Find where the given text appears and provide that cell's center as (X, Y) coordinate. 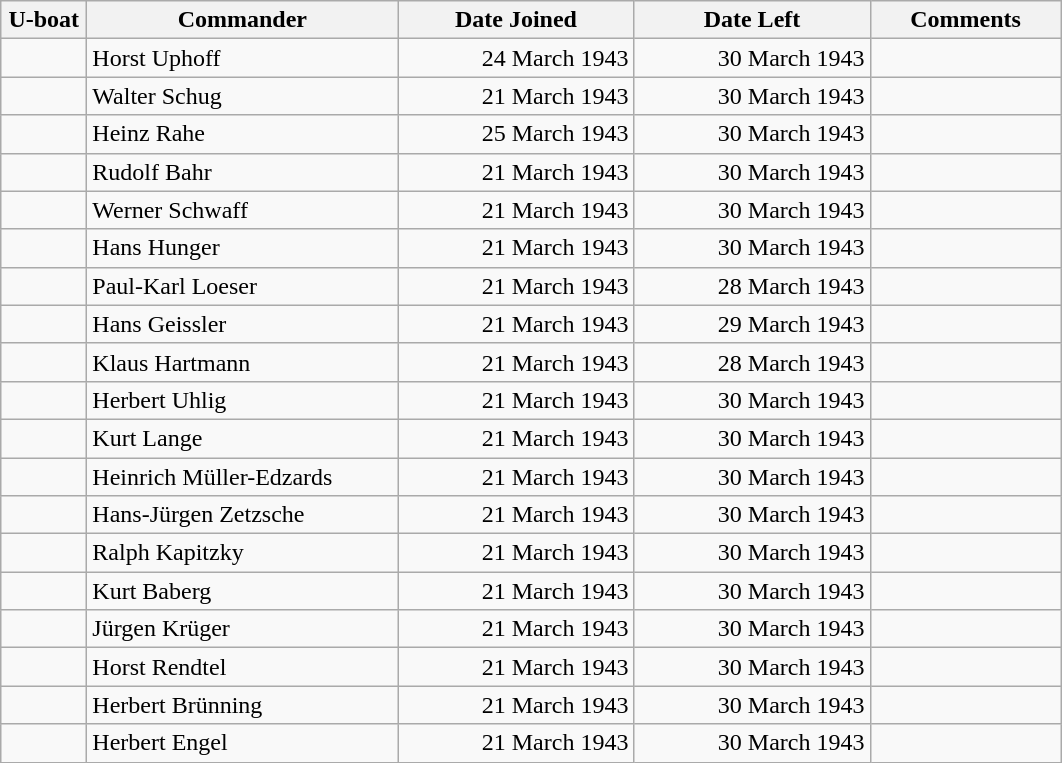
Comments (966, 20)
Heinrich Müller-Edzards (242, 477)
Herbert Brünning (242, 705)
Herbert Engel (242, 743)
Ralph Kapitzky (242, 553)
25 March 1943 (516, 134)
Commander (242, 20)
Kurt Baberg (242, 591)
Horst Uphoff (242, 58)
Hans-Jürgen Zetzsche (242, 515)
Hans Hunger (242, 248)
Date Joined (516, 20)
Paul-Karl Loeser (242, 286)
Jürgen Krüger (242, 629)
Herbert Uhlig (242, 400)
29 March 1943 (752, 324)
Walter Schug (242, 96)
Klaus Hartmann (242, 362)
24 March 1943 (516, 58)
Date Left (752, 20)
Rudolf Bahr (242, 172)
U-boat (44, 20)
Horst Rendtel (242, 667)
Kurt Lange (242, 438)
Werner Schwaff (242, 210)
Hans Geissler (242, 324)
Heinz Rahe (242, 134)
